Provide the (X, Y) coordinate of the cell's center where the given text is located.  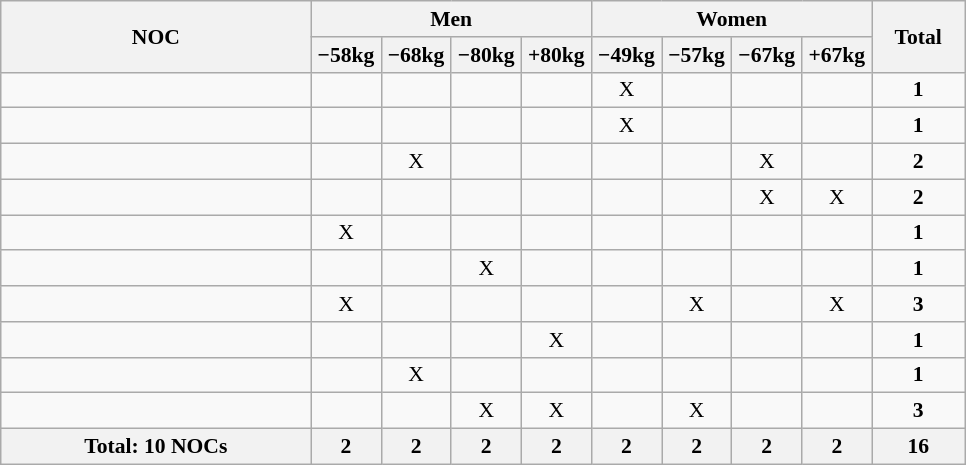
Women (731, 19)
16 (918, 447)
−67kg (767, 55)
Men (451, 19)
+67kg (837, 55)
+80kg (556, 55)
Total (918, 36)
Total: 10 NOCs (156, 447)
−58kg (346, 55)
−80kg (486, 55)
−57kg (697, 55)
−68kg (416, 55)
−49kg (626, 55)
NOC (156, 36)
